Return the [x, y] coordinate for the center point of the cell that contains the specified text.  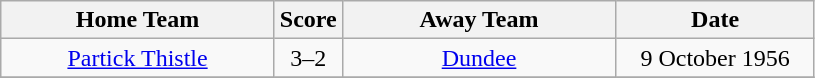
9 October 1956 [716, 58]
Away Team [479, 20]
Home Team [138, 20]
Partick Thistle [138, 58]
Dundee [479, 58]
Score [308, 20]
3–2 [308, 58]
Date [716, 20]
